Provide the [x, y] coordinate of the cell's center where the given text is located.  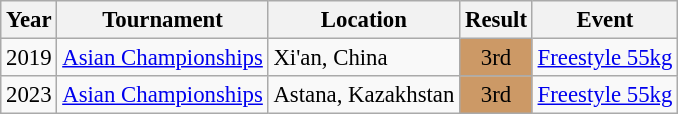
Year [29, 20]
Event [604, 20]
Tournament [162, 20]
2019 [29, 58]
2023 [29, 95]
Location [364, 20]
Result [496, 20]
Astana, Kazakhstan [364, 95]
Xi'an, China [364, 58]
